Provide the [X, Y] coordinate of the cell's center where the given text is located.  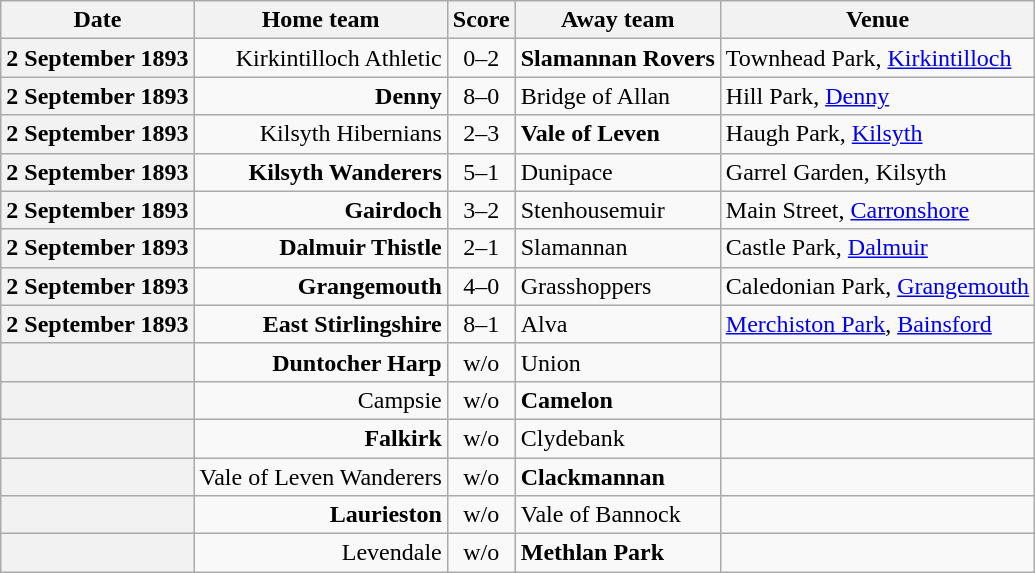
Camelon [618, 400]
Kirkintilloch Athletic [320, 58]
Kilsyth Wanderers [320, 172]
5–1 [481, 172]
Dunipace [618, 172]
2–1 [481, 248]
Hill Park, Denny [877, 96]
Duntocher Harp [320, 362]
Vale of Leven Wanderers [320, 477]
Gairdoch [320, 210]
0–2 [481, 58]
Clackmannan [618, 477]
Stenhousemuir [618, 210]
Vale of Bannock [618, 515]
8–0 [481, 96]
Laurieston [320, 515]
Alva [618, 324]
Main Street, Carronshore [877, 210]
Caledonian Park, Grangemouth [877, 286]
Haugh Park, Kilsyth [877, 134]
Venue [877, 20]
4–0 [481, 286]
Levendale [320, 553]
Campsie [320, 400]
Merchiston Park, Bainsford [877, 324]
Dalmuir Thistle [320, 248]
Union [618, 362]
Garrel Garden, Kilsyth [877, 172]
Kilsyth Hibernians [320, 134]
Grangemouth [320, 286]
Castle Park, Dalmuir [877, 248]
Score [481, 20]
Bridge of Allan [618, 96]
Away team [618, 20]
8–1 [481, 324]
East Stirlingshire [320, 324]
Townhead Park, Kirkintilloch [877, 58]
Vale of Leven [618, 134]
Methlan Park [618, 553]
Clydebank [618, 438]
Grasshoppers [618, 286]
Slamannan [618, 248]
3–2 [481, 210]
Denny [320, 96]
2–3 [481, 134]
Slamannan Rovers [618, 58]
Falkirk [320, 438]
Date [98, 20]
Home team [320, 20]
